Pinpoint the cell where the given text exists, returning its (x, y) midpoint coordinate. 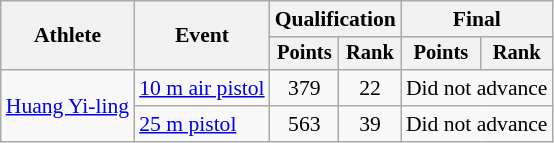
22 (370, 88)
Event (202, 36)
10 m air pistol (202, 88)
25 m pistol (202, 124)
563 (304, 124)
379 (304, 88)
Final (477, 19)
Qualification (336, 19)
39 (370, 124)
Huang Yi-ling (68, 106)
Athlete (68, 36)
